Identify which cell holds the provided text, then report its [x, y] central coordinate. 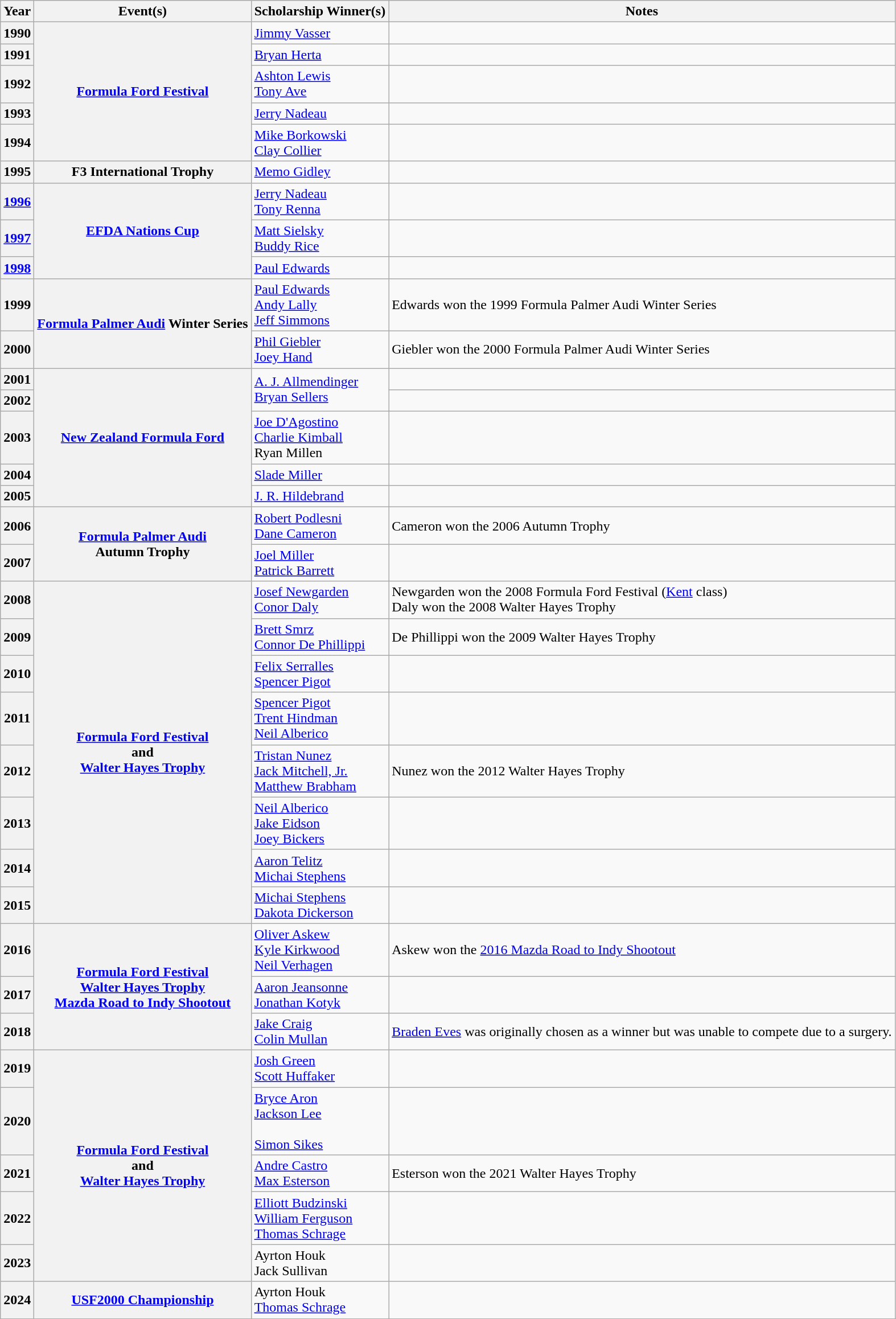
Formula Palmer Audi Winter Series [142, 323]
2006 [17, 526]
Tristan Nunez Jack Mitchell, Jr. Matthew Brabham [320, 771]
Jerry Nadeau [320, 113]
1997 [17, 238]
Spencer Pigot Trent Hindman Neil Alberico [320, 718]
2024 [17, 1300]
Ayrton Houk Thomas Schrage [320, 1300]
Giebler won the 2000 Formula Palmer Audi Winter Series [642, 350]
Brett Smrz Connor De Phillippi [320, 636]
Paul Edwards Andy Lally Jeff Simmons [320, 305]
2021 [17, 1174]
Aaron Jeansonne Jonathan Kotyk [320, 994]
2015 [17, 905]
Newgarden won the 2008 Formula Ford Festival (Kent class) Daly won the 2008 Walter Hayes Trophy [642, 600]
Notes [642, 11]
Joel Miller Patrick Barrett [320, 562]
2002 [17, 401]
Slade Miller [320, 475]
1996 [17, 202]
Neil Alberico Jake Eidson Joey Bickers [320, 823]
Braden Eves was originally chosen as a winner but was unable to compete due to a surgery. [642, 1032]
Bryan Herta [320, 55]
Robert Podlesni Dane Cameron [320, 526]
2019 [17, 1069]
Askew won the 2016 Mazda Road to Indy Shootout [642, 950]
2005 [17, 496]
Nunez won the 2012 Walter Hayes Trophy [642, 771]
Ashton Lewis Tony Ave [320, 84]
Jake Craig Colin Mullan [320, 1032]
Jimmy Vasser [320, 33]
2001 [17, 379]
2012 [17, 771]
Year [17, 11]
Formula Ford Festival [142, 92]
1991 [17, 55]
Matt Sielsky Buddy Rice [320, 238]
Memo Gidley [320, 172]
EFDA Nations Cup [142, 231]
2017 [17, 994]
De Phillippi won the 2009 Walter Hayes Trophy [642, 636]
1993 [17, 113]
1995 [17, 172]
2013 [17, 823]
Cameron won the 2006 Autumn Trophy [642, 526]
2009 [17, 636]
USF2000 Championship [142, 1300]
Josef Newgarden Conor Daly [320, 600]
Aaron Telitz Michai Stephens [320, 868]
Formula Ford Festival Walter Hayes Trophy Mazda Road to Indy Shootout [142, 987]
1992 [17, 84]
F3 International Trophy [142, 172]
Paul Edwards [320, 268]
2003 [17, 438]
Oliver Askew Kyle Kirkwood Neil Verhagen [320, 950]
2018 [17, 1032]
Joe D'Agostino Charlie Kimball Ryan Millen [320, 438]
A. J. Allmendinger Bryan Sellers [320, 389]
2000 [17, 350]
2004 [17, 475]
Michai Stephens Dakota Dickerson [320, 905]
New Zealand Formula Ford [142, 437]
2016 [17, 950]
2007 [17, 562]
Elliott Budzinski William Ferguson Thomas Schrage [320, 1218]
1994 [17, 142]
Phil Giebler Joey Hand [320, 350]
Event(s) [142, 11]
Mike Borkowski Clay Collier [320, 142]
Formula Palmer Audi Autumn Trophy [142, 544]
2008 [17, 600]
Bryce Aron Jackson Lee Simon Sikes [320, 1121]
1999 [17, 305]
Esterson won the 2021 Walter Hayes Trophy [642, 1174]
2010 [17, 674]
Edwards won the 1999 Formula Palmer Audi Winter Series [642, 305]
Ayrton Houk Jack Sullivan [320, 1263]
2011 [17, 718]
Felix Serralles Spencer Pigot [320, 674]
Scholarship Winner(s) [320, 11]
1990 [17, 33]
Jerry Nadeau Tony Renna [320, 202]
1998 [17, 268]
2022 [17, 1218]
2020 [17, 1121]
2023 [17, 1263]
2014 [17, 868]
Josh Green Scott Huffaker [320, 1069]
J. R. Hildebrand [320, 496]
Andre Castro Max Esterson [320, 1174]
